Return the (X, Y) coordinate for the center point of the cell that contains the specified text.  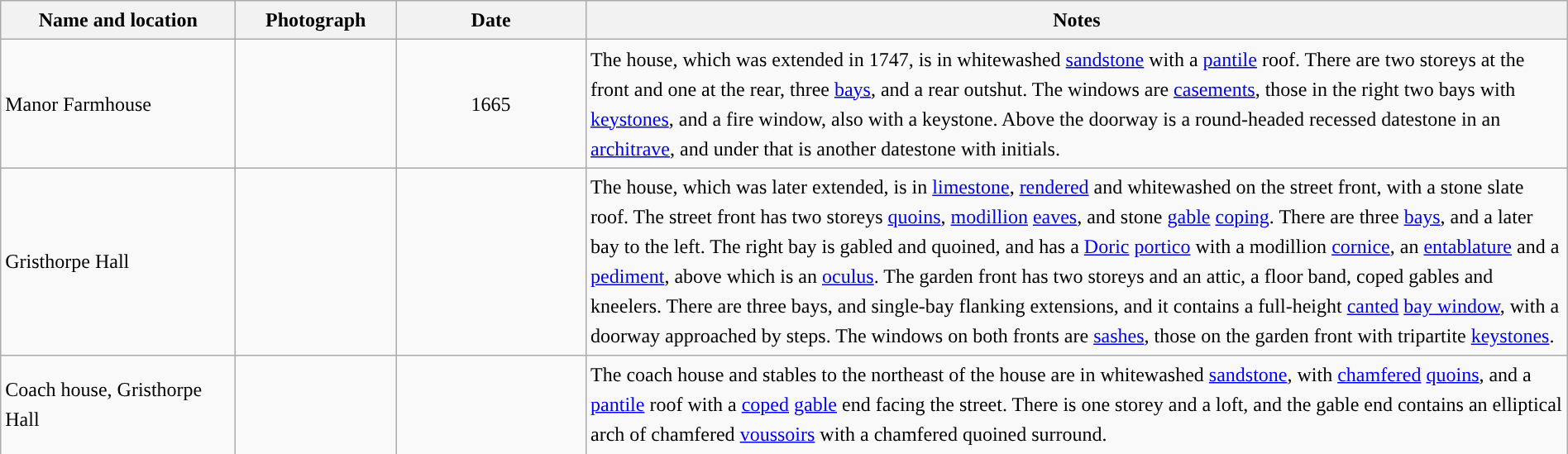
Notes (1077, 20)
1665 (491, 104)
Name and location (118, 20)
Gristhorpe Hall (118, 261)
Photograph (316, 20)
Date (491, 20)
Coach house, Gristhorpe Hall (118, 405)
Manor Farmhouse (118, 104)
